Scan for the cell matching the given text and deliver its (X, Y) coordinate at center. 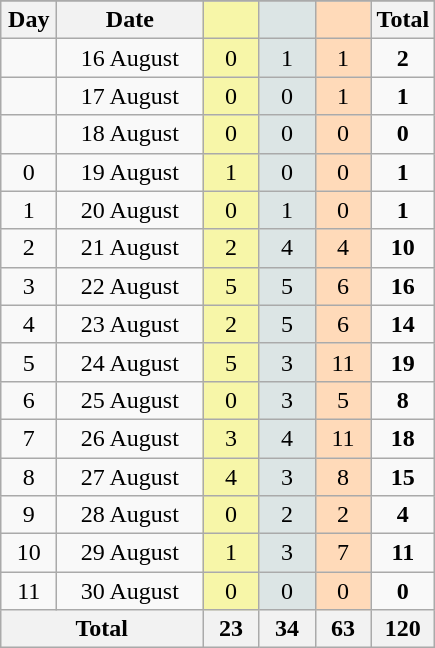
19 (403, 362)
29 August (130, 553)
24 August (130, 362)
Date (130, 20)
16 (403, 286)
27 August (130, 477)
16 August (130, 58)
18 August (130, 134)
20 August (130, 210)
Day (29, 20)
14 (403, 324)
28 August (130, 515)
63 (343, 629)
21 August (130, 248)
9 (29, 515)
15 (403, 477)
120 (403, 629)
26 August (130, 438)
34 (287, 629)
23 (231, 629)
17 August (130, 96)
22 August (130, 286)
25 August (130, 400)
23 August (130, 324)
30 August (130, 591)
19 August (130, 172)
18 (403, 438)
